Extract the (x, y) coordinate from the center of the cell holding the provided text.  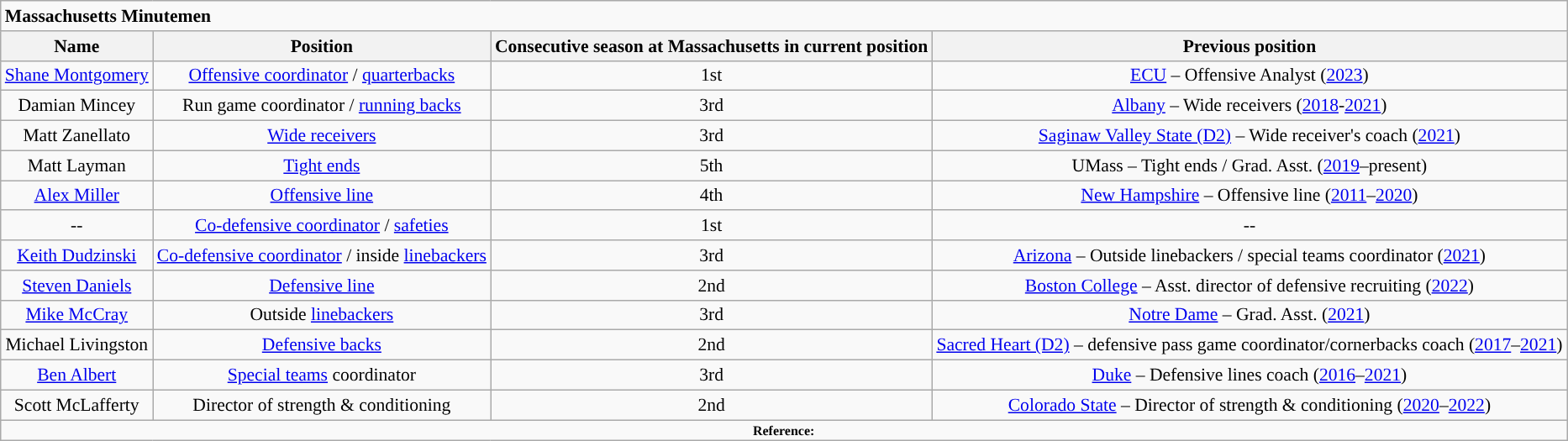
Boston College – Asst. director of defensive recruiting (2022) (1249, 286)
Saginaw Valley State (D2) – Wide receiver's coach (2021) (1249, 136)
Mike McCray (77, 315)
Tight ends (322, 165)
Massachusetts Minutemen (784, 16)
Co-defensive coordinator / safeties (322, 226)
5th (711, 165)
Special teams coordinator (322, 375)
Sacred Heart (D2) – defensive pass game coordinator/cornerbacks coach (2017–2021) (1249, 345)
Reference: (784, 430)
Defensive backs (322, 345)
Shane Montgomery (77, 76)
Consecutive season at Massachusetts in current position (711, 46)
Name (77, 46)
4th (711, 196)
Keith Dudzinski (77, 255)
Steven Daniels (77, 286)
Scott McLafferty (77, 405)
Arizona – Outside linebackers / special teams coordinator (2021) (1249, 255)
Duke – Defensive lines coach (2016–2021) (1249, 375)
Colorado State – Director of strength & conditioning (2020–2022) (1249, 405)
Matt Layman (77, 165)
Notre Dame – Grad. Asst. (2021) (1249, 315)
Matt Zanellato (77, 136)
Run game coordinator / running backs (322, 106)
Offensive coordinator / quarterbacks (322, 76)
Alex Miller (77, 196)
Co-defensive coordinator / inside linebackers (322, 255)
Damian Mincey (77, 106)
Offensive line (322, 196)
Ben Albert (77, 375)
Wide receivers (322, 136)
ECU – Offensive Analyst (2023) (1249, 76)
Outside linebackers (322, 315)
Defensive line (322, 286)
Albany – Wide receivers (2018-2021) (1249, 106)
Position (322, 46)
Director of strength & conditioning (322, 405)
UMass – Tight ends / Grad. Asst. (2019–present) (1249, 165)
New Hampshire – Offensive line (2011–2020) (1249, 196)
Michael Livingston (77, 345)
Previous position (1249, 46)
